Capture the cell that displays the provided text and extract its (X, Y) central coordinate. 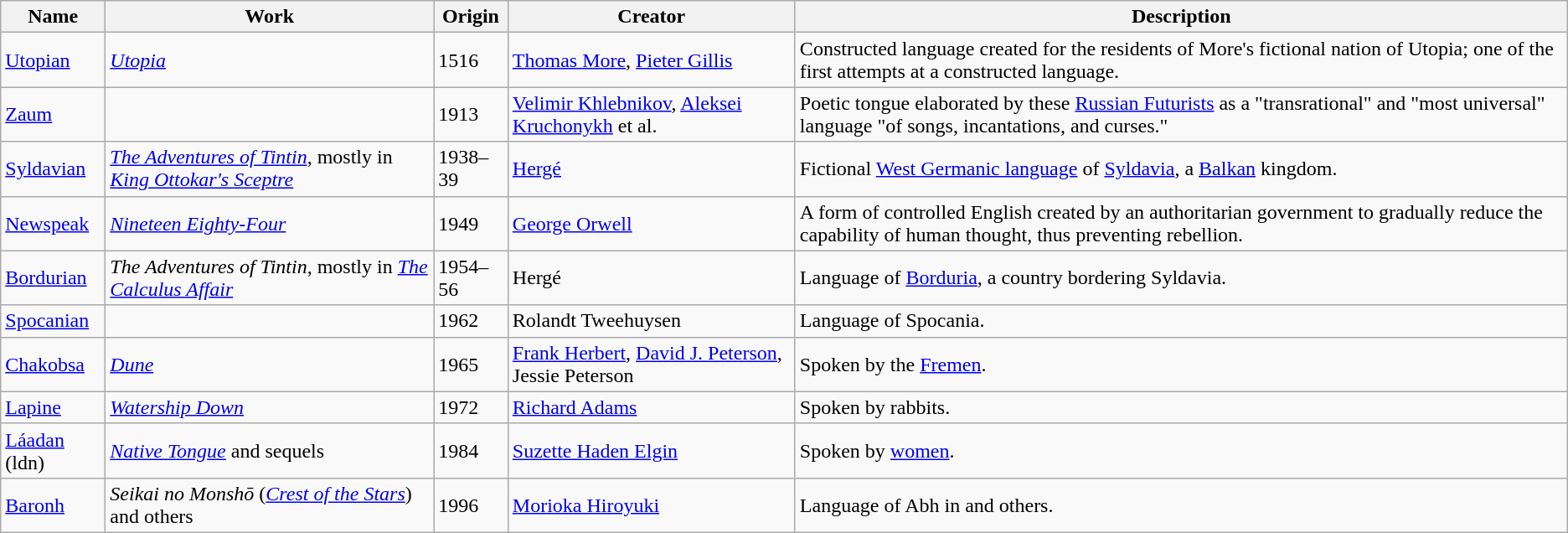
Name (54, 17)
Work (270, 17)
Fictional West Germanic language of Syldavia, a Balkan kingdom. (1181, 169)
A form of controlled English created by an authoritarian government to gradually reduce the capability of human thought, thus preventing rebellion. (1181, 223)
Spoken by women. (1181, 451)
Thomas More, Pieter Gillis (652, 60)
Spoken by the Fremen. (1181, 364)
Dune (270, 364)
George Orwell (652, 223)
Newspeak (54, 223)
Language of Borduria, a country bordering Syldavia. (1181, 278)
Lapine (54, 407)
Language of Abh in and others. (1181, 505)
Constructed language created for the residents of More's fictional nation of Utopia; one of the first attempts at a constructed language. (1181, 60)
1954–56 (471, 278)
1516 (471, 60)
1984 (471, 451)
Chakobsa (54, 364)
The Adventures of Tintin, mostly in The Calculus Affair (270, 278)
1949 (471, 223)
Nineteen Eighty-Four (270, 223)
Utopian (54, 60)
Seikai no Monshō (Crest of the Stars) and others (270, 505)
Bordurian (54, 278)
Zaum (54, 114)
1938–39 (471, 169)
Syldavian (54, 169)
Richard Adams (652, 407)
Baronh (54, 505)
Rolandt Tweehuysen (652, 321)
Origin (471, 17)
Frank Herbert, David J. Peterson, Jessie Peterson (652, 364)
1996 (471, 505)
Language of Spocania. (1181, 321)
Velimir Khlebnikov, Aleksei Kruchonykh et al. (652, 114)
Morioka Hiroyuki (652, 505)
Native Tongue and sequels (270, 451)
1962 (471, 321)
Description (1181, 17)
1972 (471, 407)
1913 (471, 114)
Spoken by rabbits. (1181, 407)
Creator (652, 17)
Poetic tongue elaborated by these Russian Futurists as a "transrational" and "most universal" language "of songs, incantations, and curses." (1181, 114)
Utopia (270, 60)
Spocanian (54, 321)
Láadan (ldn) (54, 451)
Watership Down (270, 407)
1965 (471, 364)
The Adventures of Tintin, mostly in King Ottokar's Sceptre (270, 169)
Suzette Haden Elgin (652, 451)
